Provide the [X, Y] coordinate of the cell's center where the given text is located.  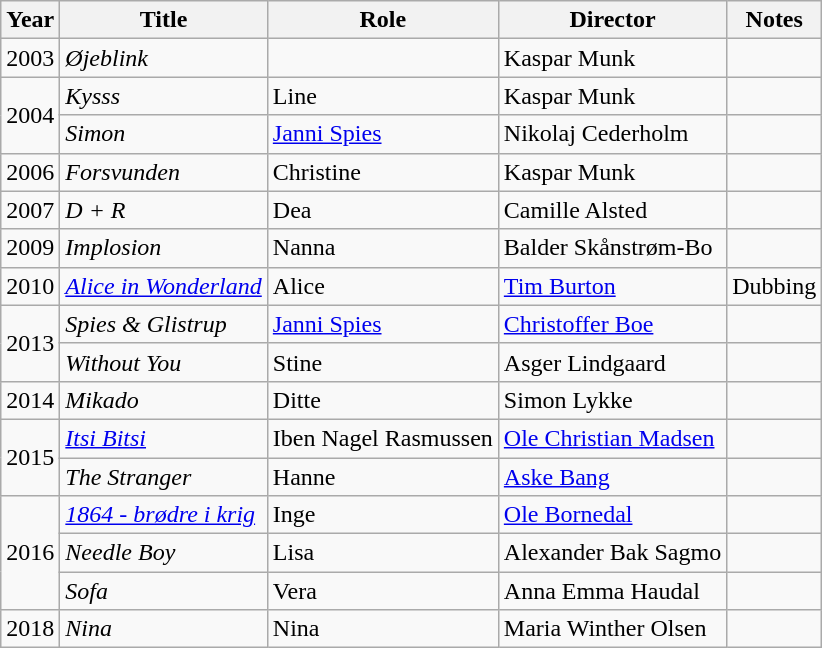
Implosion [164, 248]
Stine [382, 362]
The Stranger [164, 477]
Hanne [382, 477]
2010 [30, 286]
2004 [30, 115]
Title [164, 20]
Needle Boy [164, 553]
Tim Burton [612, 286]
2014 [30, 400]
Lisa [382, 553]
Line [382, 96]
Sofa [164, 591]
Iben Nagel Rasmussen [382, 438]
2003 [30, 58]
2015 [30, 457]
Role [382, 20]
Ditte [382, 400]
2016 [30, 553]
Alice [382, 286]
Asger Lindgaard [612, 362]
Year [30, 20]
Inge [382, 515]
Anna Emma Haudal [612, 591]
Christoffer Boe [612, 324]
Simon [164, 134]
Balder Skånstrøm-Bo [612, 248]
Spies & Glistrup [164, 324]
1864 - brødre i krig [164, 515]
D + R [164, 210]
Without You [164, 362]
Nanna [382, 248]
Kysss [164, 96]
Ole Christian Madsen [612, 438]
Alexander Bak Sagmo [612, 553]
Ole Bornedal [612, 515]
Camille Alsted [612, 210]
2009 [30, 248]
Dea [382, 210]
Vera [382, 591]
Forsvunden [164, 172]
Aske Bang [612, 477]
Øjeblink [164, 58]
2006 [30, 172]
2007 [30, 210]
Itsi Bitsi [164, 438]
2013 [30, 343]
Maria Winther Olsen [612, 629]
2018 [30, 629]
Director [612, 20]
Dubbing [774, 286]
Nikolaj Cederholm [612, 134]
Notes [774, 20]
Alice in Wonderland [164, 286]
Mikado [164, 400]
Simon Lykke [612, 400]
Christine [382, 172]
